Determine the [x, y] coordinate at the center of the cell enclosing the given text.  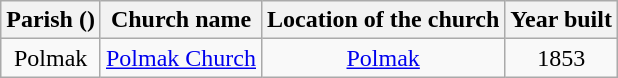
Location of the church [384, 20]
Church name [180, 20]
Year built [562, 20]
Parish () [51, 20]
Polmak Church [180, 58]
1853 [562, 58]
